From the cell containing the given text, extract its center point as [X, Y] coordinate. 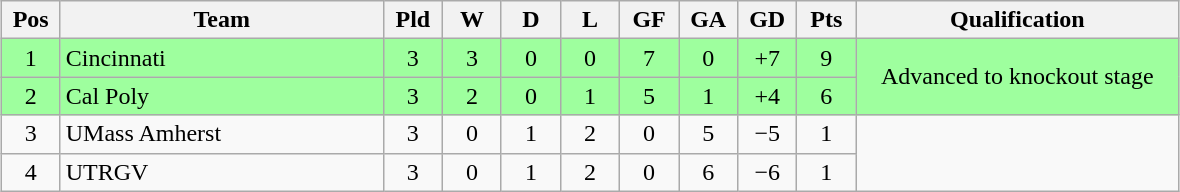
Cal Poly [222, 96]
+4 [768, 96]
UTRGV [222, 172]
+7 [768, 58]
UMass Amherst [222, 134]
GD [768, 20]
9 [826, 58]
GA [708, 20]
D [530, 20]
Qualification [1018, 20]
Advanced to knockout stage [1018, 77]
4 [30, 172]
Cincinnati [222, 58]
−6 [768, 172]
L [590, 20]
Pos [30, 20]
W [472, 20]
Pts [826, 20]
−5 [768, 134]
Pld [412, 20]
Team [222, 20]
GF [650, 20]
7 [650, 58]
